Extract the (x, y) coordinate from the center of the cell holding the provided text.  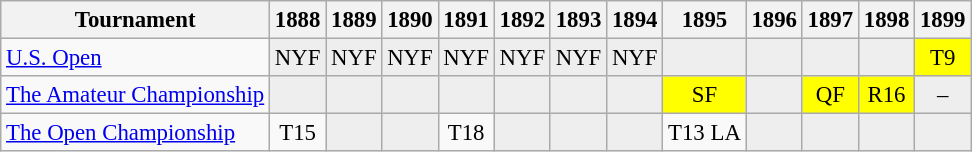
T18 (466, 133)
T13 LA (704, 133)
1889 (354, 20)
The Amateur Championship (136, 95)
Tournament (136, 20)
1894 (635, 20)
1897 (830, 20)
The Open Championship (136, 133)
1896 (774, 20)
– (943, 95)
R16 (886, 95)
1891 (466, 20)
T9 (943, 58)
T15 (298, 133)
QF (830, 95)
1888 (298, 20)
1899 (943, 20)
U.S. Open (136, 58)
SF (704, 95)
1893 (578, 20)
1898 (886, 20)
1892 (522, 20)
1890 (410, 20)
1895 (704, 20)
